Find where the given text appears and provide that cell's center as [X, Y] coordinate. 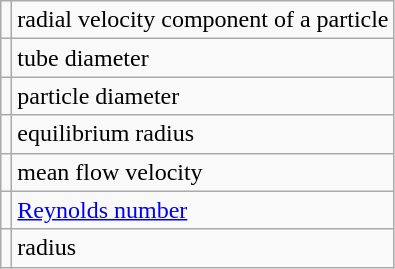
mean flow velocity [203, 172]
Reynolds number [203, 210]
particle diameter [203, 96]
radial velocity component of a particle [203, 20]
tube diameter [203, 58]
radius [203, 248]
equilibrium radius [203, 134]
